Return the [x, y] coordinate for the center point of the cell that contains the specified text.  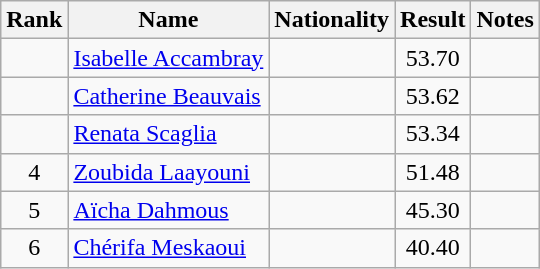
45.30 [433, 210]
5 [34, 210]
53.70 [433, 58]
Nationality [332, 20]
51.48 [433, 172]
Isabelle Accambray [168, 58]
Result [433, 20]
Renata Scaglia [168, 134]
53.34 [433, 134]
Notes [505, 20]
53.62 [433, 96]
Chérifa Meskaoui [168, 248]
Rank [34, 20]
40.40 [433, 248]
6 [34, 248]
Catherine Beauvais [168, 96]
Zoubida Laayouni [168, 172]
Name [168, 20]
Aïcha Dahmous [168, 210]
4 [34, 172]
